Detect which cell encompasses the target text, then output its (x, y) center coordinate. 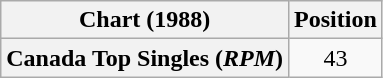
Canada Top Singles (RPM) (145, 58)
Chart (1988) (145, 20)
43 (336, 58)
Position (336, 20)
